Capture the cell that displays the provided text and extract its (x, y) central coordinate. 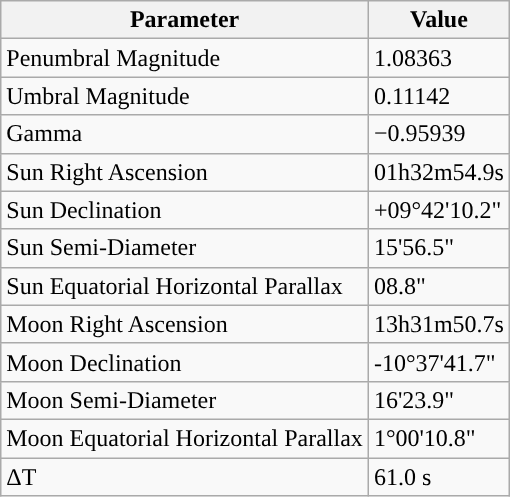
Gamma (185, 134)
61.0 s (438, 477)
Moon Equatorial Horizontal Parallax (185, 438)
08.8" (438, 286)
15'56.5" (438, 248)
Sun Declination (185, 210)
1°00'10.8" (438, 438)
−0.95939 (438, 134)
Moon Declination (185, 362)
Sun Semi-Diameter (185, 248)
Sun Equatorial Horizontal Parallax (185, 286)
Parameter (185, 20)
Moon Semi-Diameter (185, 400)
01h32m54.9s (438, 172)
1.08363 (438, 58)
0.11142 (438, 96)
-10°37'41.7" (438, 362)
+09°42'10.2" (438, 210)
Umbral Magnitude (185, 96)
Sun Right Ascension (185, 172)
Moon Right Ascension (185, 324)
ΔT (185, 477)
Value (438, 20)
13h31m50.7s (438, 324)
16'23.9" (438, 400)
Penumbral Magnitude (185, 58)
